Pinpoint the cell where the given text exists, returning its (X, Y) midpoint coordinate. 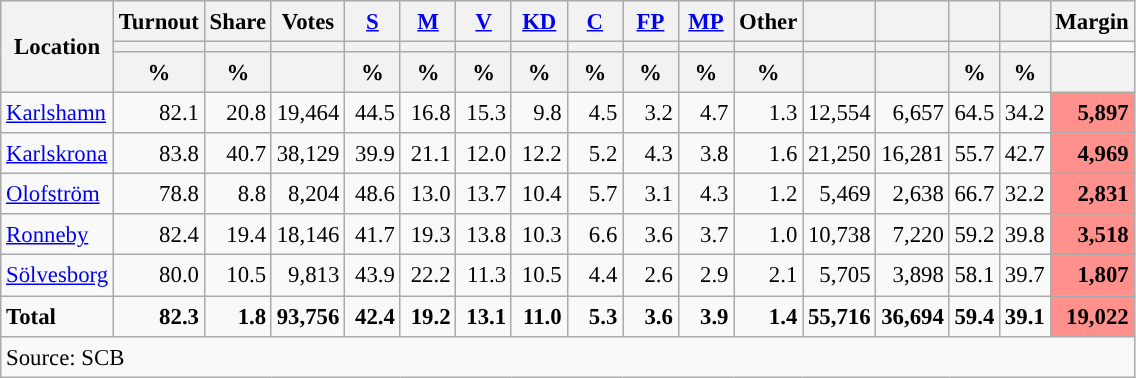
4.7 (706, 114)
3.8 (706, 154)
78.8 (158, 194)
Total (58, 316)
2.9 (706, 276)
82.3 (158, 316)
16.8 (428, 114)
64.5 (974, 114)
11.3 (484, 276)
Ronneby (58, 234)
3,518 (1092, 234)
13.1 (484, 316)
13.8 (484, 234)
5.7 (595, 194)
4.4 (595, 276)
13.0 (428, 194)
8.8 (238, 194)
93,756 (308, 316)
19.2 (428, 316)
66.7 (974, 194)
8,204 (308, 194)
19.4 (238, 234)
5.3 (595, 316)
Location (58, 47)
44.5 (373, 114)
Karlskrona (58, 154)
6,657 (912, 114)
12.0 (484, 154)
9,813 (308, 276)
15.3 (484, 114)
43.9 (373, 276)
42.7 (1025, 154)
10.3 (539, 234)
Olofström (58, 194)
Votes (308, 22)
39.9 (373, 154)
20.8 (238, 114)
4,969 (1092, 154)
5.2 (595, 154)
3.9 (706, 316)
41.7 (373, 234)
11.0 (539, 316)
38,129 (308, 154)
1.0 (768, 234)
Sölvesborg (58, 276)
21.1 (428, 154)
39.8 (1025, 234)
22.2 (428, 276)
32.2 (1025, 194)
1.8 (238, 316)
10,738 (840, 234)
83.8 (158, 154)
1.4 (768, 316)
1,807 (1092, 276)
42.4 (373, 316)
S (373, 22)
18,146 (308, 234)
3.1 (651, 194)
82.4 (158, 234)
9.8 (539, 114)
36,694 (912, 316)
Other (768, 22)
3.2 (651, 114)
55.7 (974, 154)
59.2 (974, 234)
2.1 (768, 276)
55,716 (840, 316)
19,022 (1092, 316)
M (428, 22)
48.6 (373, 194)
MP (706, 22)
1.3 (768, 114)
12.2 (539, 154)
19,464 (308, 114)
4.5 (595, 114)
19.3 (428, 234)
34.2 (1025, 114)
58.1 (974, 276)
2.6 (651, 276)
Karlshamn (58, 114)
1.2 (768, 194)
6.6 (595, 234)
5,705 (840, 276)
Turnout (158, 22)
10.4 (539, 194)
40.7 (238, 154)
13.7 (484, 194)
3,898 (912, 276)
2,638 (912, 194)
82.1 (158, 114)
FP (651, 22)
39.1 (1025, 316)
2,831 (1092, 194)
C (595, 22)
12,554 (840, 114)
1.6 (768, 154)
21,250 (840, 154)
5,469 (840, 194)
Share (238, 22)
Source: SCB (568, 356)
39.7 (1025, 276)
5,897 (1092, 114)
V (484, 22)
80.0 (158, 276)
59.4 (974, 316)
3.7 (706, 234)
7,220 (912, 234)
Margin (1092, 22)
KD (539, 22)
16,281 (912, 154)
